Capture the cell that displays the provided text and extract its [x, y] central coordinate. 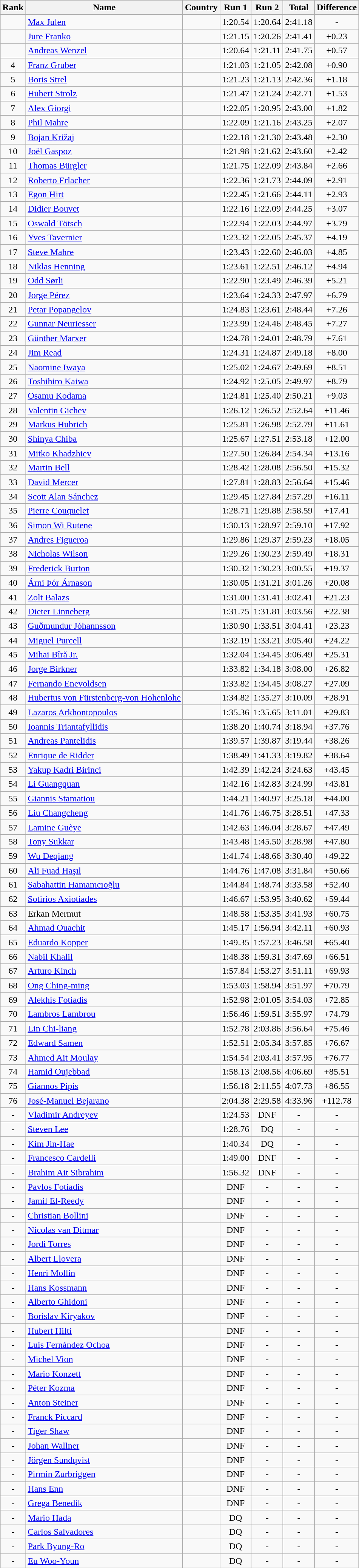
2:53.18 [299, 439]
+4.19 [337, 238]
Hubert Strolz [104, 94]
1:26.98 [267, 425]
4 [13, 65]
+28.91 [337, 698]
+12.00 [337, 439]
1:46.75 [267, 813]
Kim Jin-Hae [104, 1144]
Egon Hirt [104, 195]
Shinya Chiba [104, 439]
1:26.52 [267, 410]
1:25.05 [267, 381]
1:44.76 [236, 870]
39 [13, 568]
1:35.65 [267, 712]
2:04.38 [236, 1101]
1:57.84 [236, 971]
37 [13, 540]
+2.30 [337, 137]
Jordi Torres [104, 1244]
Country [201, 8]
1:27.81 [236, 482]
Pierre Couquelet [104, 511]
1:24.53 [236, 1115]
1:31.00 [236, 597]
14 [13, 209]
2:44.25 [299, 209]
Hubert Hilti [104, 1330]
3:25.18 [299, 798]
Nicholas Wilson [104, 554]
1:26.12 [236, 410]
+52.40 [337, 885]
31 [13, 453]
Luis Fernández Ochoa [104, 1345]
13 [13, 195]
Mitko Khadzhiev [104, 453]
1:22.45 [236, 195]
Jorge Pérez [104, 295]
1:27.50 [236, 453]
+2.66 [337, 165]
1:21.24 [267, 94]
2:44.97 [299, 223]
+24.22 [337, 640]
Ong Ching-ming [104, 985]
2:46.03 [299, 252]
+2.91 [337, 180]
3:57.95 [299, 1057]
3:51.97 [299, 985]
Andreas Wenzel [104, 51]
Ali Fuad Haşıl [104, 870]
1:21.62 [267, 151]
+72.85 [337, 1000]
Guðmundur Jóhannsson [104, 626]
+112.78 [337, 1101]
+85.51 [337, 1072]
44 [13, 640]
+19.37 [337, 568]
Alberto Ghidoni [104, 1302]
2:41.18 [299, 22]
1:59.31 [267, 957]
+20.08 [337, 583]
Park Byung-Ro [104, 1546]
Anton Steiner [104, 1403]
+17.41 [337, 511]
Sabahattin Hamamcıoğlu [104, 885]
Brahim Ait Sibrahim [104, 1172]
+7.61 [337, 338]
3:08.00 [299, 669]
1:20.54 [236, 22]
Albert Llovera [104, 1259]
1:21.03 [236, 65]
59 [13, 856]
2:42.08 [299, 65]
Johan Wallner [104, 1446]
3:56.64 [299, 1028]
+21.23 [337, 597]
1:30.90 [236, 626]
1:28.42 [236, 468]
73 [13, 1057]
2:48.45 [299, 324]
57 [13, 827]
1:27.84 [267, 496]
+7.26 [337, 309]
58 [13, 841]
4:33.96 [299, 1101]
2:29.58 [267, 1101]
1:30.13 [236, 525]
+60.93 [337, 928]
Yakup Kadri Birinci [104, 770]
1:26.84 [267, 453]
+66.51 [337, 957]
Thomas Bürgler [104, 165]
3:19.44 [299, 741]
2:11.55 [267, 1086]
1:38.49 [236, 755]
1:40.34 [236, 1144]
+1.53 [337, 94]
41 [13, 597]
Andres Figueroa [104, 540]
2:46.39 [299, 281]
1:48.58 [236, 914]
Hans Kossmann [104, 1287]
46 [13, 669]
1:24.87 [267, 353]
54 [13, 784]
1:24.83 [236, 309]
Mihai Bîră Jr. [104, 655]
+6.79 [337, 295]
Franck Piccard [104, 1417]
2:52.79 [299, 425]
2:52.64 [299, 410]
26 [13, 381]
+22.38 [337, 611]
1:48.66 [267, 856]
Vladimir Andreyev [104, 1115]
2:44.09 [299, 180]
Name [104, 8]
1:21.05 [267, 65]
2:08.56 [267, 1072]
33 [13, 482]
4:06.69 [299, 1072]
1:39.57 [236, 741]
1:21.11 [267, 51]
Li Guangquan [104, 784]
Mario Konzett [104, 1374]
1:24.46 [267, 324]
Total [299, 8]
55 [13, 798]
2:59.49 [299, 554]
38 [13, 554]
74 [13, 1072]
2:42.71 [299, 94]
29 [13, 425]
+49.22 [337, 856]
7 [13, 108]
Hans Enn [104, 1489]
1:31.21 [267, 583]
+2.07 [337, 122]
1:40.97 [267, 798]
1:28.83 [267, 482]
1:31.75 [236, 611]
40 [13, 583]
72 [13, 1043]
1:28.08 [267, 468]
4:07.73 [299, 1086]
32 [13, 468]
2:41.41 [299, 36]
5 [13, 79]
Niklas Henning [104, 266]
José-Manuel Bejarano [104, 1101]
1:35.36 [236, 712]
Günther Marxer [104, 338]
Francesco Cardelli [104, 1158]
61 [13, 885]
+38.64 [337, 755]
3:02.41 [299, 597]
1:34.18 [267, 669]
David Mercer [104, 482]
2:43.48 [299, 137]
1:52.78 [236, 1028]
1:21.47 [236, 94]
Max Julen [104, 22]
1:28.97 [267, 525]
Alex Giorgi [104, 108]
Roberto Erlacher [104, 180]
+16.11 [337, 496]
Lin Chi-liang [104, 1028]
3:10.09 [299, 698]
2:49.18 [299, 353]
+76.67 [337, 1043]
+8.51 [337, 367]
+3.79 [337, 223]
1:23.49 [267, 281]
1:22.16 [236, 209]
Árni Þór Árnason [104, 583]
1:29.37 [267, 540]
Eu Woo-Youn [104, 1561]
9 [13, 137]
Christian Bollini [104, 1215]
20 [13, 295]
1:25.81 [236, 425]
+69.93 [337, 971]
Hamid Oujebbad [104, 1072]
Lamine Guèye [104, 827]
+43.45 [337, 770]
3:04.41 [299, 626]
Naomine Iwaya [104, 367]
35 [13, 511]
Edward Samen [104, 1043]
3:08.27 [299, 683]
28 [13, 410]
50 [13, 727]
Frederick Burton [104, 568]
+70.79 [337, 985]
1:22.51 [267, 266]
Alekhis Fotiadis [104, 1000]
67 [13, 971]
2:01.05 [267, 1000]
64 [13, 928]
2:41.75 [299, 51]
1:53.03 [236, 985]
Sotirios Axiotiades [104, 899]
+29.83 [337, 712]
+76.77 [337, 1057]
53 [13, 770]
1:25.40 [267, 396]
Markus Hubrich [104, 425]
+2.42 [337, 151]
1:22.94 [236, 223]
1:46.67 [236, 899]
1:48.74 [267, 885]
Steve Mahre [104, 252]
Osamu Kodama [104, 396]
1:24.31 [236, 353]
Joël Gaspoz [104, 151]
Nicolas van Ditmar [104, 1230]
1:53.27 [267, 971]
1:54.54 [236, 1057]
Gunnar Neuriesser [104, 324]
1:56.94 [267, 928]
70 [13, 1014]
1:21.98 [236, 151]
1:21.15 [236, 36]
49 [13, 712]
69 [13, 1000]
Carlos Salvadores [104, 1532]
Jamil El-Reedy [104, 1201]
+1.18 [337, 79]
1:38.20 [236, 727]
Mario Hada [104, 1517]
+26.82 [337, 669]
+2.93 [337, 195]
1:21.66 [267, 195]
1:42.39 [236, 770]
1:39.87 [267, 741]
62 [13, 899]
1:21.23 [236, 79]
3:28.67 [299, 827]
+47.33 [337, 813]
3:03.56 [299, 611]
3:01.26 [299, 583]
1:29.88 [267, 511]
Péter Kozma [104, 1388]
1:49.35 [236, 942]
Ahmed Ait Moulay [104, 1057]
2:54.34 [299, 453]
+18.31 [337, 554]
Pavlos Fotiadis [104, 1187]
Ioannis Triantafyllidis [104, 727]
Michel Vion [104, 1359]
2:59.10 [299, 525]
1:44.21 [236, 798]
23 [13, 338]
1:25.02 [236, 367]
1:42.24 [267, 770]
Oswald Tötsch [104, 223]
3:57.85 [299, 1043]
Hubertus von Fürstenberg-von Hohenlohe [104, 698]
+27.09 [337, 683]
Bojan Križaj [104, 137]
1:33.21 [267, 640]
1:48.38 [236, 957]
1:49.00 [236, 1158]
2:58.59 [299, 511]
Steven Lee [104, 1129]
1:31.41 [267, 597]
12 [13, 180]
1:46.04 [267, 827]
47 [13, 683]
8 [13, 122]
1:22.60 [267, 252]
1:42.63 [236, 827]
1:35.27 [267, 698]
+65.40 [337, 942]
Nabil Khalil [104, 957]
52 [13, 755]
1:58.13 [236, 1072]
1:21.16 [267, 122]
Yves Tavernier [104, 238]
3:06.49 [299, 655]
71 [13, 1028]
2:56.64 [299, 482]
1:23.43 [236, 252]
3:42.11 [299, 928]
1:30.32 [236, 568]
24 [13, 353]
Simon Wi Rutene [104, 525]
3:28.98 [299, 841]
1:30.05 [236, 583]
3:55.97 [299, 1014]
+8.79 [337, 381]
3:46.58 [299, 942]
1:32.19 [236, 640]
2:43.25 [299, 122]
Liu Changcheng [104, 813]
+0.90 [337, 65]
+47.80 [337, 841]
1:41.33 [267, 755]
+50.66 [337, 870]
2:59.23 [299, 540]
Andreas Pantelidis [104, 741]
1:24.01 [267, 338]
Jim Read [104, 353]
+18.05 [337, 540]
22 [13, 324]
Arturo Kinch [104, 971]
+0.23 [337, 36]
1:23.32 [236, 238]
Phil Mahre [104, 122]
1:32.04 [236, 655]
Jörgen Sundqvist [104, 1460]
1:27.51 [267, 439]
Erkan Mermut [104, 914]
1:22.18 [236, 137]
Petar Popangelov [104, 309]
27 [13, 396]
1:45.50 [267, 841]
Valentin Gichev [104, 410]
17 [13, 252]
1:20.95 [267, 108]
3:33.58 [299, 885]
Franz Gruber [104, 65]
1:53.95 [267, 899]
1:57.23 [267, 942]
Henri Mollin [104, 1273]
+5.21 [337, 281]
1:22.03 [267, 223]
Enrique de Ridder [104, 755]
1:52.98 [236, 1000]
Giannis Stamatiou [104, 798]
1:58.94 [267, 985]
Borislav Kiryakov [104, 1316]
1:25.67 [236, 439]
1:43.48 [236, 841]
+13.16 [337, 453]
1:29.26 [236, 554]
+17.92 [337, 525]
1:24.81 [236, 396]
Run 2 [267, 8]
+4.85 [337, 252]
Lazaros Arkhontopoulos [104, 712]
1:21.73 [267, 180]
30 [13, 439]
+47.49 [337, 827]
Ahmad Ouachit [104, 928]
Tony Sukkar [104, 841]
+0.57 [337, 51]
+4.94 [337, 266]
63 [13, 914]
2:43.60 [299, 151]
Fernando Enevoldsen [104, 683]
75 [13, 1086]
6 [13, 94]
1:56.46 [236, 1014]
3:30.40 [299, 856]
+74.79 [337, 1014]
48 [13, 698]
1:24.67 [267, 367]
3:54.03 [299, 1000]
+11.61 [337, 425]
Lambros Lambrou [104, 1014]
1:24.78 [236, 338]
19 [13, 281]
60 [13, 870]
1:42.83 [267, 784]
1:29.86 [236, 540]
3:40.62 [299, 899]
21 [13, 309]
+15.46 [337, 482]
3:11.01 [299, 712]
Scott Alan Sánchez [104, 496]
3:19.82 [299, 755]
2:50.21 [299, 396]
1:21.30 [267, 137]
1:28.71 [236, 511]
2:48.79 [299, 338]
+43.81 [337, 784]
Toshihiro Kaiwa [104, 381]
2:56.50 [299, 468]
2:03.86 [267, 1028]
+86.55 [337, 1086]
15 [13, 223]
2:05.34 [267, 1043]
Miguel Purcell [104, 640]
2:49.69 [299, 367]
3:41.93 [299, 914]
76 [13, 1101]
Difference [337, 8]
+75.46 [337, 1028]
18 [13, 266]
Run 1 [236, 8]
Pirmin Zurbriggen [104, 1474]
Didier Bouvet [104, 209]
Giannos Pipis [104, 1086]
1:45.17 [236, 928]
Rank [13, 8]
2:42.36 [299, 79]
+23.23 [337, 626]
43 [13, 626]
2:48.44 [299, 309]
56 [13, 813]
68 [13, 985]
1:53.35 [267, 914]
1:24.92 [236, 381]
2:46.12 [299, 266]
3:05.40 [299, 640]
Jorge Birkner [104, 669]
16 [13, 238]
Eduardo Kopper [104, 942]
1:23.64 [236, 295]
+8.00 [337, 353]
1:59.51 [267, 1014]
Boris Strel [104, 79]
Odd Sørli [104, 281]
1:22.36 [236, 180]
10 [13, 151]
+1.82 [337, 108]
1:40.74 [267, 727]
3:18.94 [299, 727]
1:23.99 [236, 324]
1:20.26 [267, 36]
3:31.84 [299, 870]
1:41.74 [236, 856]
2:47.97 [299, 295]
+25.31 [337, 655]
2:43.00 [299, 108]
51 [13, 741]
25 [13, 367]
1:42.16 [236, 784]
+60.75 [337, 914]
66 [13, 957]
2:03.41 [267, 1057]
1:22.90 [236, 281]
+11.46 [337, 410]
Zolt Balazs [104, 597]
Wu Deqiang [104, 856]
1:21.13 [267, 79]
+7.27 [337, 324]
3:51.11 [299, 971]
2:49.97 [299, 381]
65 [13, 942]
2:45.37 [299, 238]
2:44.11 [299, 195]
42 [13, 611]
3:47.69 [299, 957]
1:21.75 [236, 165]
+37.76 [337, 727]
1:29.45 [236, 496]
2:43.84 [299, 165]
3:28.51 [299, 813]
+38.26 [337, 741]
1:34.82 [236, 698]
3:00.55 [299, 568]
+3.07 [337, 209]
3:24.63 [299, 770]
34 [13, 496]
1:52.51 [236, 1043]
3:24.99 [299, 784]
11 [13, 165]
1:56.18 [236, 1086]
+9.03 [337, 396]
Jure Franko [104, 36]
+44.00 [337, 798]
45 [13, 655]
1:44.84 [236, 885]
1:47.08 [267, 870]
+15.32 [337, 468]
36 [13, 525]
1:24.33 [267, 295]
1:56.32 [236, 1172]
Martin Bell [104, 468]
2:57.29 [299, 496]
1:28.76 [236, 1129]
Grega Benedik [104, 1503]
1:31.81 [267, 611]
Tiger Shaw [104, 1431]
+59.44 [337, 899]
Dieter Linneberg [104, 611]
1:33.51 [267, 626]
1:41.76 [236, 813]
